Extract the (x, y) coordinate from the center of the cell holding the provided text.  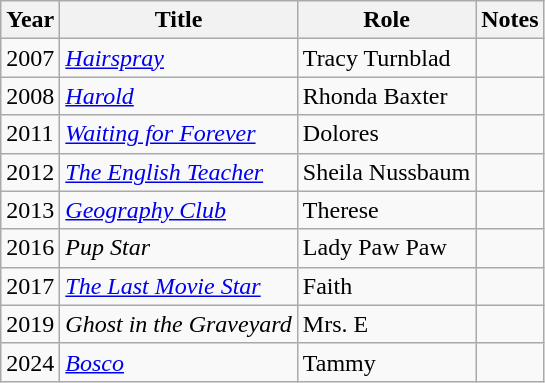
The English Teacher (178, 172)
2008 (30, 96)
2016 (30, 248)
Sheila Nussbaum (386, 172)
2007 (30, 58)
Notes (510, 20)
Pup Star (178, 248)
Dolores (386, 134)
2017 (30, 286)
Harold (178, 96)
Bosco (178, 362)
Tammy (386, 362)
Geography Club (178, 210)
Title (178, 20)
Hairspray (178, 58)
The Last Movie Star (178, 286)
Waiting for Forever (178, 134)
2013 (30, 210)
2012 (30, 172)
2011 (30, 134)
2024 (30, 362)
Therese (386, 210)
2019 (30, 324)
Role (386, 20)
Tracy Turnblad (386, 58)
Faith (386, 286)
Lady Paw Paw (386, 248)
Year (30, 20)
Rhonda Baxter (386, 96)
Mrs. E (386, 324)
Ghost in the Graveyard (178, 324)
